Return the (x, y) coordinate for the center point of the cell that contains the specified text.  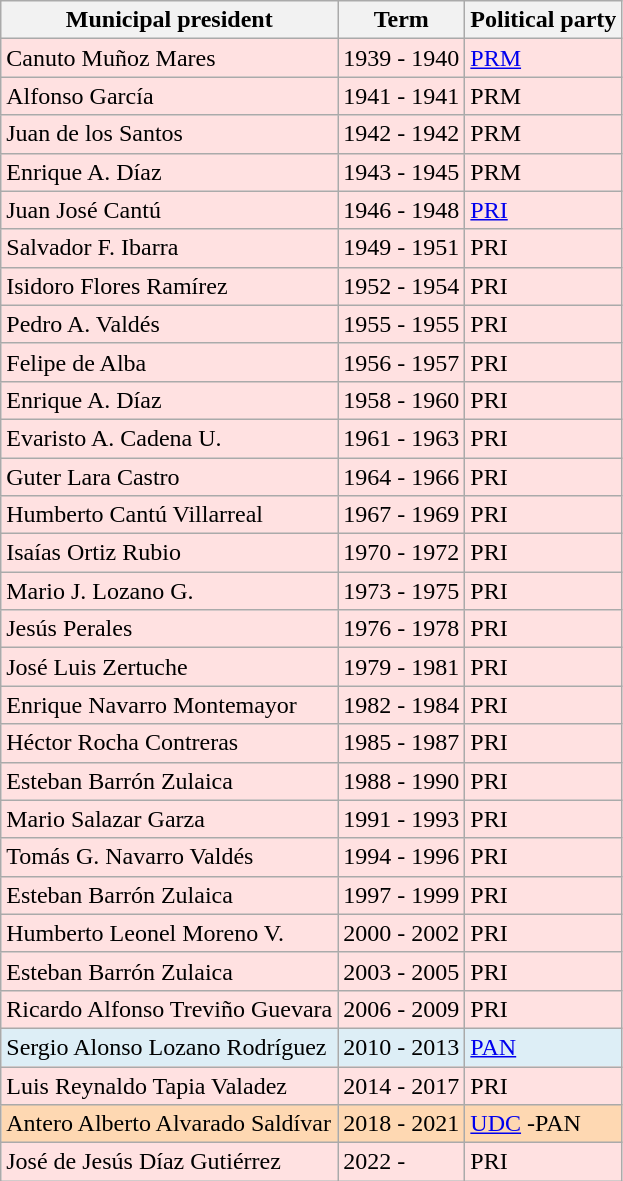
Enrique Navarro Montemayor (170, 705)
Héctor Rocha Contreras (170, 743)
1943 - 1945 (402, 172)
1941 - 1941 (402, 96)
Isidoro Flores Ramírez (170, 286)
1997 - 1999 (402, 895)
1958 - 1960 (402, 400)
1991 - 1993 (402, 819)
Juan José Cantú (170, 210)
1970 - 1972 (402, 553)
José de Jesús Díaz Gutiérrez (170, 1162)
1973 - 1975 (402, 591)
Political party (544, 20)
Term (402, 20)
Jesús Perales (170, 629)
1985 - 1987 (402, 743)
Guter Lara Castro (170, 477)
Humberto Cantú Villarreal (170, 515)
1967 - 1969 (402, 515)
1956 - 1957 (402, 362)
1946 - 1948 (402, 210)
1964 - 1966 (402, 477)
1988 - 1990 (402, 781)
2010 - 2013 (402, 1047)
2006 - 2009 (402, 1009)
Humberto Leonel Moreno V. (170, 933)
1994 - 1996 (402, 857)
Alfonso García (170, 96)
Isaías Ortiz Rubio (170, 553)
Antero Alberto Alvarado Saldívar (170, 1124)
Luis Reynaldo Tapia Valadez (170, 1085)
1955 - 1955 (402, 324)
Tomás G. Navarro Valdés (170, 857)
2000 - 2002 (402, 933)
Ricardo Alfonso Treviño Guevara (170, 1009)
1979 - 1981 (402, 667)
PAN (544, 1047)
Evaristo A. Cadena U. (170, 438)
1952 - 1954 (402, 286)
Salvador F. Ibarra (170, 248)
UDC -PAN (544, 1124)
Felipe de Alba (170, 362)
2003 - 2005 (402, 971)
2018 - 2021 (402, 1124)
Mario J. Lozano G. (170, 591)
Mario Salazar Garza (170, 819)
José Luis Zertuche (170, 667)
Pedro A. Valdés (170, 324)
1942 - 1942 (402, 134)
Canuto Muñoz Mares (170, 58)
1961 - 1963 (402, 438)
Municipal president (170, 20)
2022 - (402, 1162)
Juan de los Santos (170, 134)
2014 - 2017 (402, 1085)
1976 - 1978 (402, 629)
1939 - 1940 (402, 58)
1982 - 1984 (402, 705)
Sergio Alonso Lozano Rodríguez (170, 1047)
1949 - 1951 (402, 248)
